Identify which cell holds the provided text, then report its [X, Y] central coordinate. 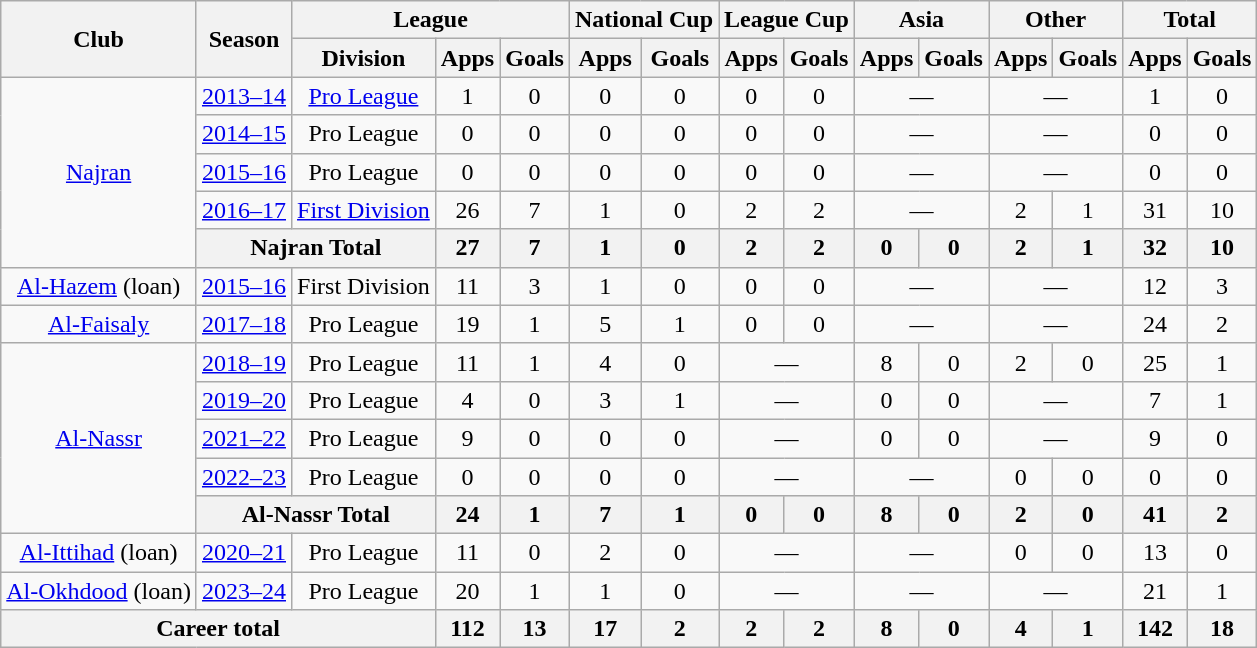
National Cup [644, 20]
142 [1155, 629]
27 [467, 248]
2016–17 [244, 210]
League [431, 20]
32 [1155, 248]
Career total [218, 629]
2019–20 [244, 400]
2022–23 [244, 477]
2017–18 [244, 324]
31 [1155, 210]
Other [1055, 20]
2021–22 [244, 438]
18 [1222, 629]
Division [364, 58]
Najran Total [316, 248]
Al-Hazem (loan) [99, 286]
12 [1155, 286]
2020–21 [244, 553]
Najran [99, 172]
Total [1190, 20]
League Cup [787, 20]
5 [605, 324]
20 [467, 591]
Al-Nassr Total [316, 515]
Al-Ittihad (loan) [99, 553]
17 [605, 629]
2013–14 [244, 96]
19 [467, 324]
2023–24 [244, 591]
25 [1155, 362]
21 [1155, 591]
Al-Faisaly [99, 324]
Season [244, 39]
Al-Okhdood (loan) [99, 591]
Asia [921, 20]
112 [467, 629]
2014–15 [244, 134]
41 [1155, 515]
Al-Nassr [99, 438]
2018–19 [244, 362]
Club [99, 39]
26 [467, 210]
